Search for the cell housing the specified text and yield its [X, Y] center coordinate. 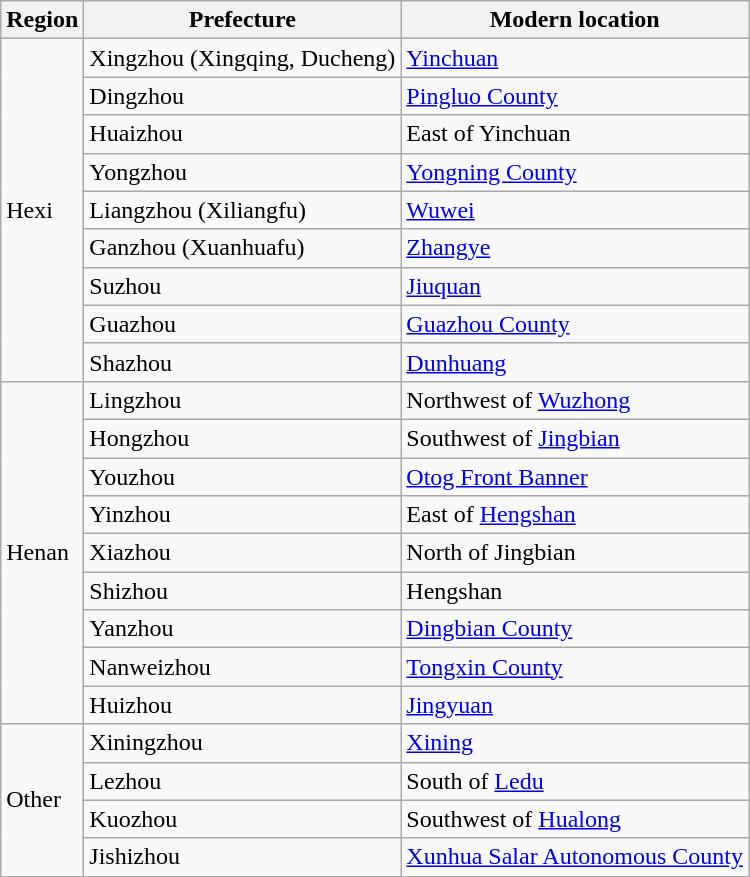
Xiazhou [242, 553]
Suzhou [242, 286]
Yongzhou [242, 172]
Shazhou [242, 362]
Hengshan [575, 591]
North of Jingbian [575, 553]
Yinchuan [575, 58]
Yanzhou [242, 629]
Huizhou [242, 705]
Southwest of Jingbian [575, 438]
Dingbian County [575, 629]
Tongxin County [575, 667]
Liangzhou (Xiliangfu) [242, 210]
Hongzhou [242, 438]
Lingzhou [242, 400]
Other [42, 800]
Xining [575, 743]
Henan [42, 552]
Guazhou [242, 324]
Xingzhou (Xingqing, Ducheng) [242, 58]
Nanweizhou [242, 667]
Xiningzhou [242, 743]
Modern location [575, 20]
Hexi [42, 210]
Jiuquan [575, 286]
Wuwei [575, 210]
East of Hengshan [575, 515]
Zhangye [575, 248]
Pingluo County [575, 96]
East of Yinchuan [575, 134]
Kuozhou [242, 819]
Youzhou [242, 477]
Otog Front Banner [575, 477]
Jishizhou [242, 857]
Yongning County [575, 172]
Prefecture [242, 20]
Dunhuang [575, 362]
Jingyuan [575, 705]
Xunhua Salar Autonomous County [575, 857]
Southwest of Hualong [575, 819]
South of Ledu [575, 781]
Dingzhou [242, 96]
Region [42, 20]
Shizhou [242, 591]
Huaizhou [242, 134]
Guazhou County [575, 324]
Northwest of Wuzhong [575, 400]
Yinzhou [242, 515]
Ganzhou (Xuanhuafu) [242, 248]
Lezhou [242, 781]
